Extract the (x, y) coordinate from the center of the cell holding the provided text.  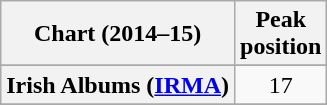
Peakposition (281, 34)
17 (281, 85)
Irish Albums (IRMA) (118, 85)
Chart (2014–15) (118, 34)
